Scan for the cell matching the given text and deliver its (x, y) coordinate at center. 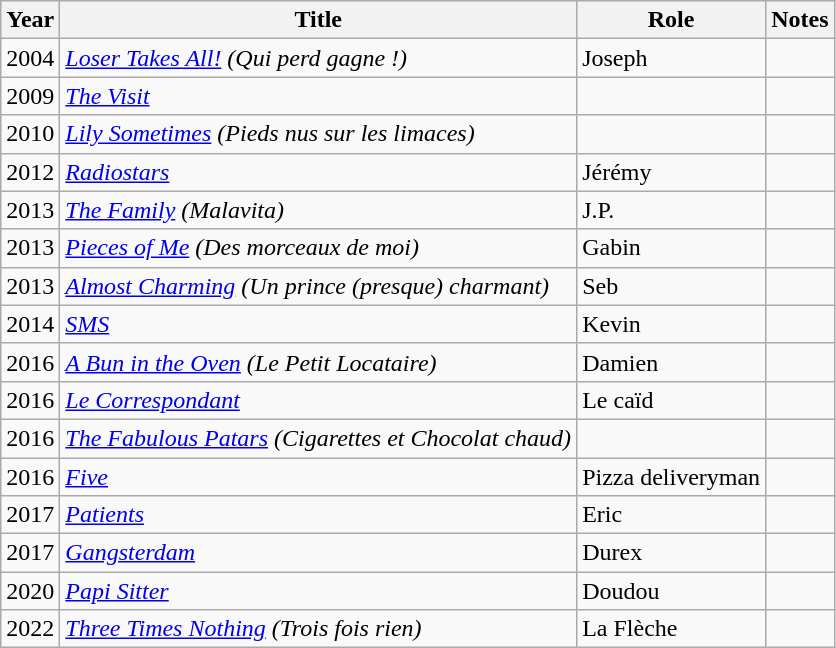
Kevin (672, 324)
Damien (672, 362)
2012 (30, 172)
The Visit (318, 96)
Doudou (672, 591)
2020 (30, 591)
2014 (30, 324)
Durex (672, 553)
Le Correspondant (318, 400)
Loser Takes All! (Qui perd gagne !) (318, 58)
Patients (318, 515)
Almost Charming (Un prince (presque) charmant) (318, 286)
Year (30, 20)
2022 (30, 629)
Gangsterdam (318, 553)
Title (318, 20)
Pizza deliveryman (672, 477)
Joseph (672, 58)
The Fabulous Patars (Cigarettes et Chocolat chaud) (318, 438)
Gabin (672, 248)
Five (318, 477)
Jérémy (672, 172)
2009 (30, 96)
Role (672, 20)
La Flèche (672, 629)
Papi Sitter (318, 591)
2004 (30, 58)
Pieces of Me (Des morceaux de moi) (318, 248)
2010 (30, 134)
Le caïd (672, 400)
SMS (318, 324)
Notes (800, 20)
J.P. (672, 210)
The Family (Malavita) (318, 210)
A Bun in the Oven (Le Petit Locataire) (318, 362)
Eric (672, 515)
Radiostars (318, 172)
Three Times Nothing (Trois fois rien) (318, 629)
Lily Sometimes (Pieds nus sur les limaces) (318, 134)
Seb (672, 286)
